Return (x, y) of the center of cell containing provided text 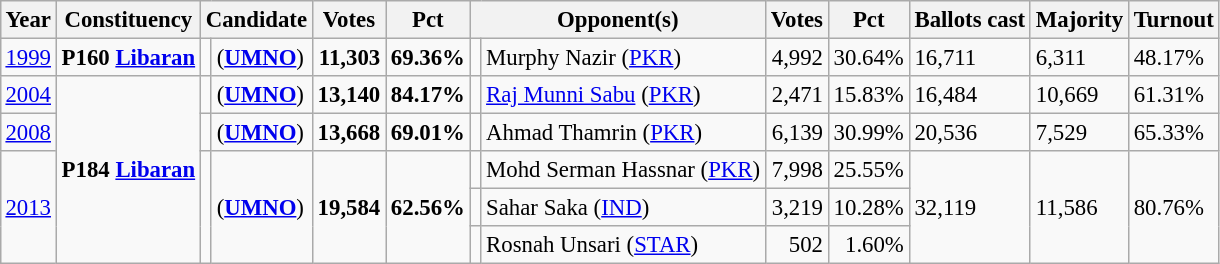
6,139 (796, 133)
2004 (28, 95)
Raj Munni Sabu (PKR) (624, 95)
Constituency (128, 20)
Majority (1079, 20)
80.76% (1174, 208)
65.33% (1174, 133)
48.17% (1174, 57)
Mohd Serman Hassnar (PKR) (624, 170)
7,529 (1079, 133)
2008 (28, 133)
30.64% (868, 57)
7,998 (796, 170)
69.36% (428, 57)
62.56% (428, 208)
84.17% (428, 95)
2,471 (796, 95)
Candidate (256, 20)
502 (796, 245)
Murphy Nazir (PKR) (624, 57)
3,219 (796, 208)
2013 (28, 208)
P160 Libaran (128, 57)
10.28% (868, 208)
25.55% (868, 170)
19,584 (348, 208)
1.60% (868, 245)
11,303 (348, 57)
61.31% (1174, 95)
Opponent(s) (618, 20)
16,711 (970, 57)
16,484 (970, 95)
11,586 (1079, 208)
Ballots cast (970, 20)
30.99% (868, 133)
Ahmad Thamrin (PKR) (624, 133)
20,536 (970, 133)
6,311 (1079, 57)
P184 Libaran (128, 170)
Rosnah Unsari (STAR) (624, 245)
32,119 (970, 208)
15.83% (868, 95)
69.01% (428, 133)
10,669 (1079, 95)
Turnout (1174, 20)
Sahar Saka (IND) (624, 208)
13,140 (348, 95)
4,992 (796, 57)
1999 (28, 57)
13,668 (348, 133)
Year (28, 20)
